From the cell containing the given text, extract its center point as (X, Y) coordinate. 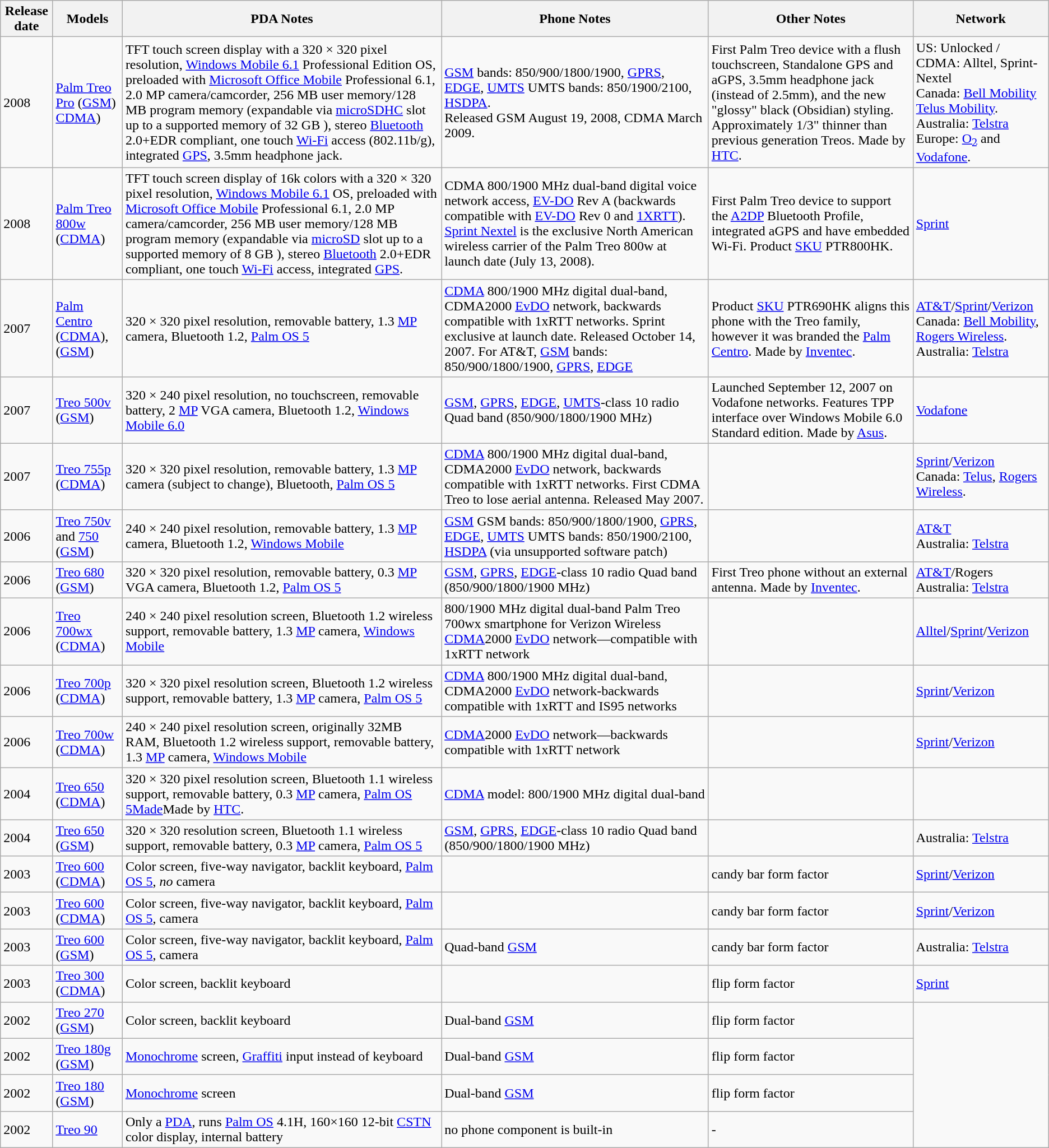
Treo 180g (GSM) (87, 1057)
Palm Treo 800w (CDMA) (87, 224)
Treo 650 (GSM) (87, 838)
240 × 240 pixel resolution screen, originally 32MB RAM, Bluetooth 1.2 wireless support, removable battery, 1.3 MP camera, Windows Mobile (281, 742)
Product SKU PTR690HK aligns this phone with the Treo family, however it was branded the Palm Centro. Made by Inventec. (810, 328)
US: Unlocked / CDMA: Alltel, Sprint-NextelCanada: Bell Mobility Telus Mobility.Australia: Telstra Europe: O2 and Vodafone. (981, 102)
320 × 320 pixel resolution screen, Bluetooth 1.1 wireless support, removable battery, 0.3 MP camera, Palm OS 5MadeMade by HTC. (281, 794)
Treo 180 (GSM) (87, 1093)
Treo 600 (GSM) (87, 947)
Monochrome screen (281, 1093)
320 × 320 resolution screen, Bluetooth 1.1 wireless support, removable battery, 0.3 MP camera, Palm OS 5 (281, 838)
Models (87, 19)
AT&TAustralia: Telstra (981, 536)
Color screen, five-way navigator, backlit keyboard, Palm OS 5, no camera (281, 874)
240 × 240 pixel resolution, removable battery, 1.3 MP camera, Bluetooth 1.2, Windows Mobile (281, 536)
GSM GSM bands: 850/900/1800/1900, GPRS, EDGE, UMTS UMTS bands: 850/1900/2100, HSDPA (via unsupported software patch) (575, 536)
Quad-band GSM (575, 947)
320 × 320 pixel resolution, removable battery, 1.3 MP camera (subject to change), Bluetooth, Palm OS 5 (281, 476)
Monochrome screen, Graffiti input instead of keyboard (281, 1057)
320 × 320 pixel resolution, removable battery, 1.3 MP camera, Bluetooth 1.2, Palm OS 5 (281, 328)
Treo 750v and 750 (GSM) (87, 536)
Only a PDA, runs Palm OS 4.1H, 160×160 12-bit CSTN color display, internal battery (281, 1130)
First Palm Treo device to support the A2DP Bluetooth Profile, integrated aGPS and have embedded Wi-Fi. Product SKU PTR800HK. (810, 224)
CDMA model: 800/1900 MHz digital dual-band (575, 794)
no phone component is built-in (575, 1130)
- (810, 1130)
AT&T/RogersAustralia: Telstra (981, 579)
Treo 680 (GSM) (87, 579)
320 × 240 pixel resolution, no touchscreen, removable battery, 2 MP VGA camera, Bluetooth 1.2, Windows Mobile 6.0 (281, 410)
Launched September 12, 2007 on Vodafone networks. Features TPP interface over Windows Mobile 6.0 Standard edition. Made by Asus. (810, 410)
GSM bands: 850/900/1800/1900, GPRS, EDGE, UMTS UMTS bands: 850/1900/2100, HSDPA. Released GSM August 19, 2008, CDMA March 2009. (575, 102)
GSM, GPRS, EDGE, UMTS-class 10 radio Quad band (850/900/1800/1900 MHz) (575, 410)
320 × 320 pixel resolution, removable battery, 0.3 MP VGA camera, Bluetooth 1.2, Palm OS 5 (281, 579)
Treo 755p (CDMA) (87, 476)
Palm Centro (CDMA), (GSM) (87, 328)
Phone Notes (575, 19)
PDA Notes (281, 19)
240 × 240 pixel resolution screen, Bluetooth 1.2 wireless support, removable battery, 1.3 MP camera, Windows Mobile (281, 632)
Treo 700w (CDMA) (87, 742)
Treo 500v (GSM) (87, 410)
Release date (27, 19)
320 × 320 pixel resolution screen, Bluetooth 1.2 wireless support, removable battery, 1.3 MP camera, Palm OS 5 (281, 691)
Treo 700p (CDMA) (87, 691)
Palm Treo Pro (GSM) CDMA) (87, 102)
AT&T/Sprint/VerizonCanada: Bell Mobility, Rogers Wireless.Australia: Telstra (981, 328)
Treo 270 (GSM) (87, 1020)
Alltel/Sprint/Verizon (981, 632)
Treo 90 (87, 1130)
First Treo phone without an external antenna. Made by Inventec. (810, 579)
CDMA2000 EvDO network—backwards compatible with 1xRTT network (575, 742)
Treo 650 (CDMA) (87, 794)
Treo 700wx (CDMA) (87, 632)
Vodafone (981, 410)
Treo 300 (CDMA) (87, 984)
Other Notes (810, 19)
Network (981, 19)
CDMA 800/1900 MHz digital dual-band, CDMA2000 EvDO network-backwards compatible with 1xRTT and IS95 networks (575, 691)
800/1900 MHz digital dual-band Palm Treo 700wx smartphone for Verizon Wireless CDMA2000 EvDO network—compatible with 1xRTT network (575, 632)
Sprint/VerizonCanada: Telus, Rogers Wireless. (981, 476)
